Output the (X, Y) coordinate of the center of the cell containing the given text.  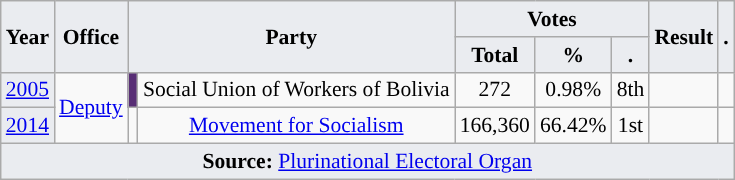
Total (495, 55)
66.42% (574, 126)
272 (495, 90)
8th (631, 90)
Office (91, 36)
Party (292, 36)
166,360 (495, 126)
2014 (28, 126)
Year (28, 36)
Votes (552, 19)
Deputy (91, 108)
1st (631, 126)
% (574, 55)
Social Union of Workers of Bolivia (296, 90)
Source: Plurinational Electoral Organ (368, 162)
Result (684, 36)
0.98% (574, 90)
2005 (28, 90)
Movement for Socialism (296, 126)
